Identify which cell holds the provided text, then report its [X, Y] central coordinate. 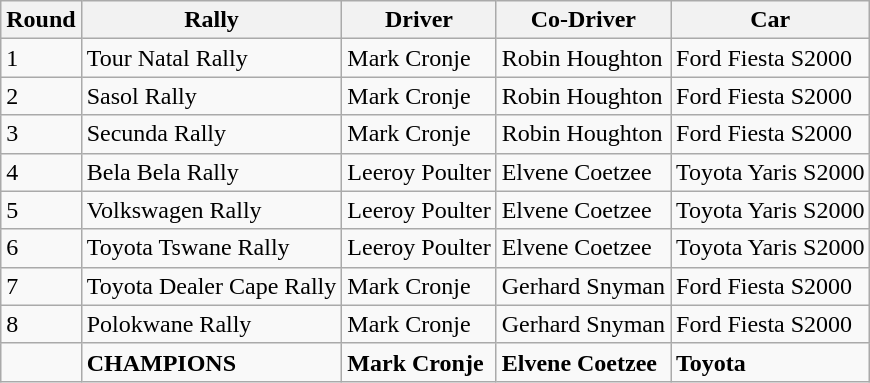
Sasol Rally [212, 96]
Co-Driver [583, 20]
5 [41, 210]
6 [41, 248]
4 [41, 172]
Toyota [770, 362]
Polokwane Rally [212, 324]
CHAMPIONS [212, 362]
Car [770, 20]
2 [41, 96]
7 [41, 286]
Tour Natal Rally [212, 58]
Bela Bela Rally [212, 172]
Volkswagen Rally [212, 210]
Rally [212, 20]
Toyota Tswane Rally [212, 248]
3 [41, 134]
Driver [419, 20]
Round [41, 20]
8 [41, 324]
Secunda Rally [212, 134]
Toyota Dealer Cape Rally [212, 286]
1 [41, 58]
